Determine the (x, y) coordinate at the center of the cell enclosing the given text.  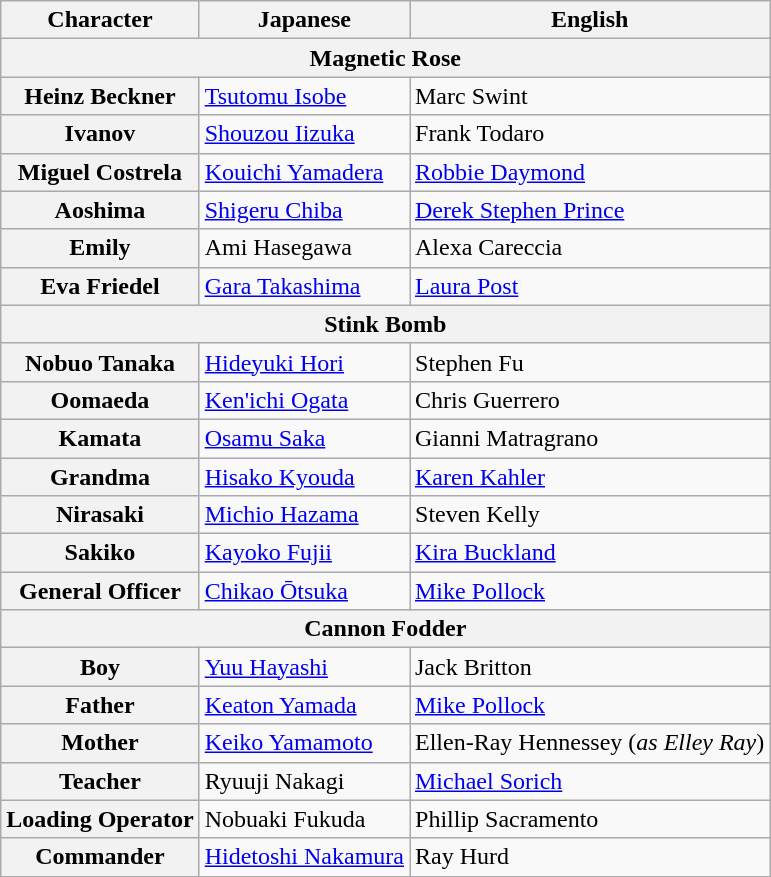
Kouichi Yamadera (304, 172)
Derek Stephen Prince (590, 210)
Japanese (304, 20)
Keaton Yamada (304, 705)
Alexa Careccia (590, 248)
Gianni Matragrano (590, 438)
Gara Takashima (304, 286)
Heinz Beckner (100, 96)
Tsutomu Isobe (304, 96)
Phillip Sacramento (590, 819)
Shigeru Chiba (304, 210)
Jack Britton (590, 667)
Michio Hazama (304, 515)
Mother (100, 743)
Character (100, 20)
Loading Operator (100, 819)
Shouzou Iizuka (304, 134)
Ray Hurd (590, 857)
Emily (100, 248)
Kira Buckland (590, 553)
Robbie Daymond (590, 172)
Hidetoshi Nakamura (304, 857)
Cannon Fodder (386, 629)
Grandma (100, 477)
Hisako Kyouda (304, 477)
Sakiko (100, 553)
Kamata (100, 438)
Oomaeda (100, 400)
Laura Post (590, 286)
Ami Hasegawa (304, 248)
Hideyuki Hori (304, 362)
Keiko Yamamoto (304, 743)
Nobuaki Fukuda (304, 819)
Stink Bomb (386, 324)
Osamu Saka (304, 438)
English (590, 20)
Teacher (100, 781)
Chris Guerrero (590, 400)
Ivanov (100, 134)
Father (100, 705)
Stephen Fu (590, 362)
Boy (100, 667)
Ken'ichi Ogata (304, 400)
Magnetic Rose (386, 58)
Nobuo Tanaka (100, 362)
Marc Swint (590, 96)
Commander (100, 857)
Frank Todaro (590, 134)
Ellen-Ray Hennessey (as Elley Ray) (590, 743)
Chikao Ōtsuka (304, 591)
Michael Sorich (590, 781)
Aoshima (100, 210)
Nirasaki (100, 515)
Kayoko Fujii (304, 553)
Karen Kahler (590, 477)
General Officer (100, 591)
Miguel Costrela (100, 172)
Eva Friedel (100, 286)
Steven Kelly (590, 515)
Ryuuji Nakagi (304, 781)
Yuu Hayashi (304, 667)
